Search for the cell housing the specified text and yield its (X, Y) center coordinate. 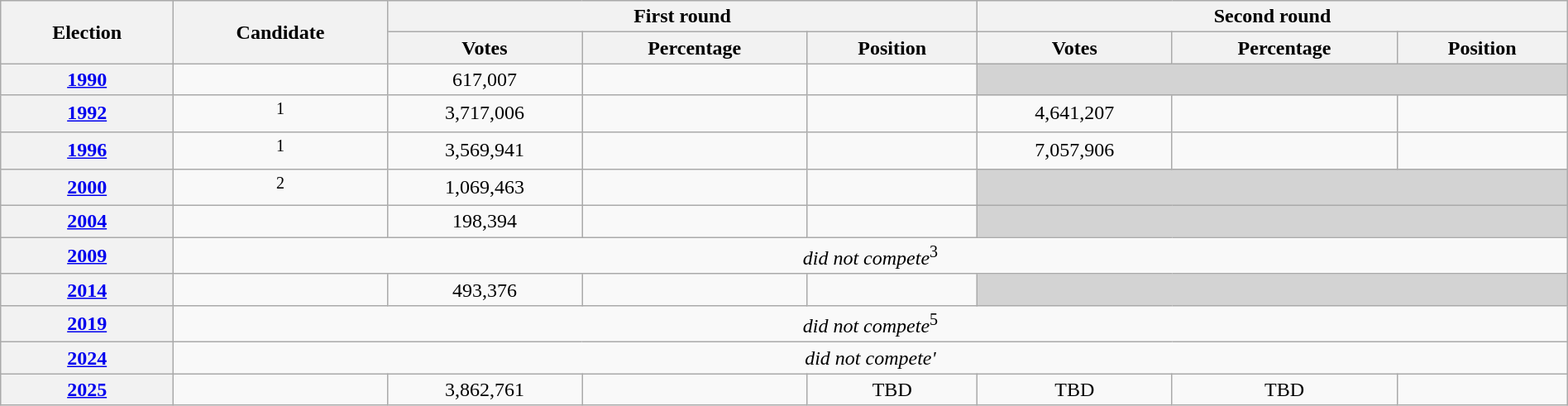
4,641,207 (1075, 114)
2025 (88, 389)
617,007 (485, 79)
did not compete' (871, 358)
3,569,941 (485, 150)
Election (88, 32)
7,057,906 (1075, 150)
Candidate (281, 32)
2000 (88, 187)
2024 (88, 358)
2 (281, 187)
1,069,463 (485, 187)
Second round (1273, 17)
493,376 (485, 289)
1990 (88, 79)
did not compete5 (871, 324)
First round (681, 17)
1992 (88, 114)
198,394 (485, 222)
3,717,006 (485, 114)
2014 (88, 289)
2004 (88, 222)
2009 (88, 256)
did not compete3 (871, 256)
1996 (88, 150)
2019 (88, 324)
3,862,761 (485, 389)
